Identify which cell holds the provided text, then report its (x, y) central coordinate. 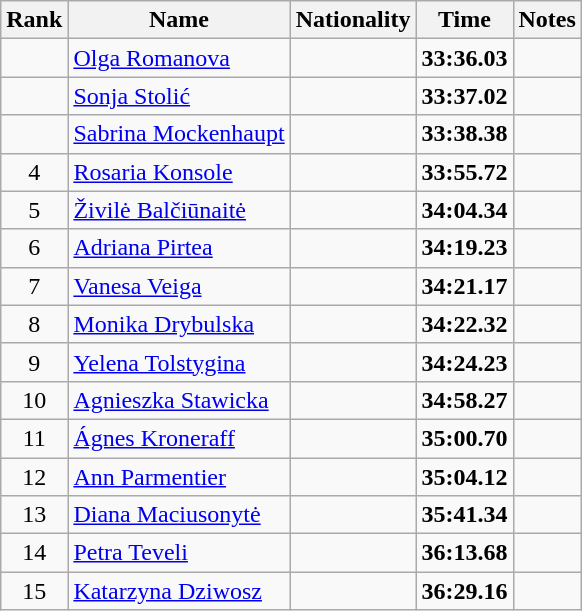
5 (34, 210)
35:00.70 (464, 438)
Agnieszka Stawicka (179, 400)
13 (34, 515)
Adriana Pirtea (179, 248)
33:36.03 (464, 58)
Ann Parmentier (179, 477)
34:58.27 (464, 400)
Rosaria Konsole (179, 172)
Sabrina Mockenhaupt (179, 134)
Monika Drybulska (179, 324)
Diana Maciusonytė (179, 515)
33:55.72 (464, 172)
Sonja Stolić (179, 96)
Nationality (353, 20)
35:04.12 (464, 477)
12 (34, 477)
Petra Teveli (179, 553)
Time (464, 20)
10 (34, 400)
36:13.68 (464, 553)
Yelena Tolstygina (179, 362)
33:37.02 (464, 96)
11 (34, 438)
34:21.17 (464, 286)
34:22.32 (464, 324)
34:04.34 (464, 210)
9 (34, 362)
33:38.38 (464, 134)
36:29.16 (464, 591)
Notes (547, 20)
35:41.34 (464, 515)
34:24.23 (464, 362)
15 (34, 591)
34:19.23 (464, 248)
Vanesa Veiga (179, 286)
14 (34, 553)
6 (34, 248)
Ágnes Kroneraff (179, 438)
4 (34, 172)
Olga Romanova (179, 58)
Rank (34, 20)
7 (34, 286)
Živilė Balčiūnaitė (179, 210)
Katarzyna Dziwosz (179, 591)
8 (34, 324)
Name (179, 20)
